Return (x, y) of the center of cell containing provided text 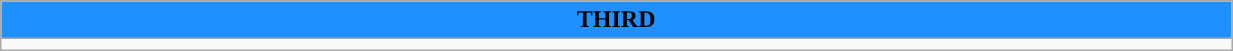
THIRD (616, 20)
